For the text-containing cell, return its midpoint in (x, y) coordinate format. 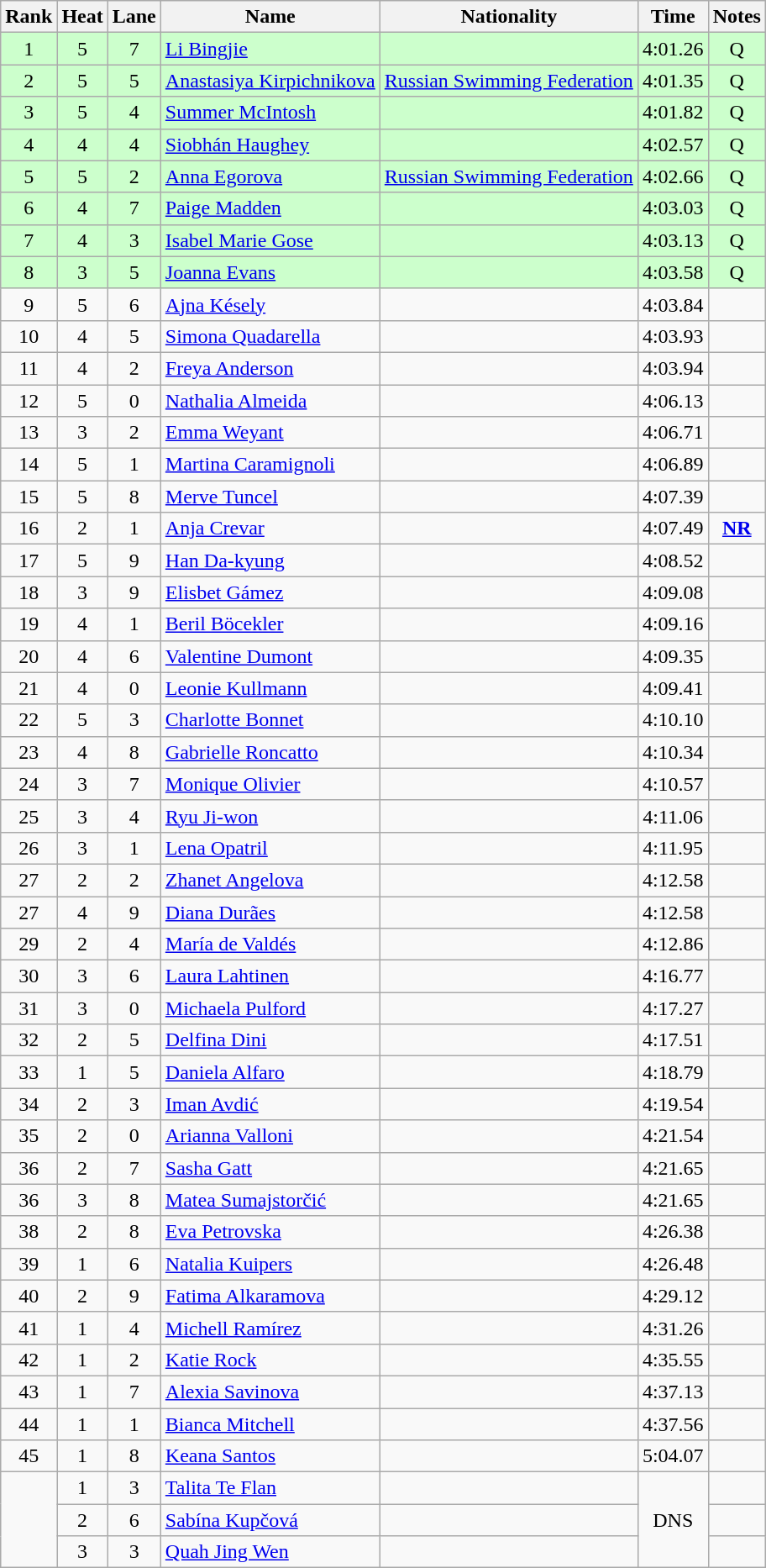
4:19.54 (673, 1104)
Charlotte Bonnet (270, 720)
20 (29, 656)
Alexia Savinova (270, 1392)
17 (29, 560)
23 (29, 752)
Natalia Kuipers (270, 1264)
Sabína Kupčová (270, 1520)
Anja Crevar (270, 529)
4:02.66 (673, 176)
Arianna Valloni (270, 1136)
Keana Santos (270, 1456)
4:03.93 (673, 336)
Sasha Gatt (270, 1168)
Name (270, 17)
12 (29, 401)
21 (29, 688)
4:06.13 (673, 401)
5:04.07 (673, 1456)
Laura Lahtinen (270, 976)
Li Bingjie (270, 49)
Valentine Dumont (270, 656)
Bianca Mitchell (270, 1424)
Gabrielle Roncatto (270, 752)
33 (29, 1072)
4:03.58 (673, 272)
18 (29, 592)
11 (29, 368)
4:10.34 (673, 752)
Eva Petrovska (270, 1232)
14 (29, 465)
4:37.13 (673, 1392)
24 (29, 784)
4:16.77 (673, 976)
Paige Madden (270, 208)
4:17.51 (673, 1040)
Matea Sumajstorčić (270, 1200)
Zhanet Angelova (270, 880)
42 (29, 1360)
4:21.54 (673, 1136)
Ajna Késely (270, 304)
38 (29, 1232)
Summer McIntosh (270, 113)
Nationality (509, 17)
Freya Anderson (270, 368)
Beril Böcekler (270, 624)
34 (29, 1104)
4:07.49 (673, 529)
29 (29, 944)
43 (29, 1392)
4:06.89 (673, 465)
Iman Avdić (270, 1104)
Heat (82, 17)
4:01.26 (673, 49)
22 (29, 720)
30 (29, 976)
4:35.55 (673, 1360)
Ryu Ji-won (270, 816)
Joanna Evans (270, 272)
4:01.82 (673, 113)
Delfina Dini (270, 1040)
4:37.56 (673, 1424)
4:09.41 (673, 688)
45 (29, 1456)
4:10.10 (673, 720)
Merve Tuncel (270, 497)
Anna Egorova (270, 176)
31 (29, 1008)
Michaela Pulford (270, 1008)
Monique Olivier (270, 784)
44 (29, 1424)
Fatima Alkaramova (270, 1296)
Siobhán Haughey (270, 145)
26 (29, 848)
Lane (134, 17)
Elisbet Gámez (270, 592)
4:11.95 (673, 848)
Michell Ramírez (270, 1328)
32 (29, 1040)
Emma Weyant (270, 433)
4:01.35 (673, 81)
16 (29, 529)
15 (29, 497)
DNS (673, 1520)
4:09.16 (673, 624)
Martina Caramignoli (270, 465)
19 (29, 624)
4:09.08 (673, 592)
4:03.94 (673, 368)
Simona Quadarella (270, 336)
4:03.13 (673, 240)
25 (29, 816)
4:26.38 (673, 1232)
4:06.71 (673, 433)
Rank (29, 17)
4:29.12 (673, 1296)
10 (29, 336)
Daniela Alfaro (270, 1072)
39 (29, 1264)
4:18.79 (673, 1072)
4:17.27 (673, 1008)
NR (737, 529)
Han Da-kyung (270, 560)
4:10.57 (673, 784)
Nathalia Almeida (270, 401)
María de Valdés (270, 944)
Notes (737, 17)
35 (29, 1136)
4:26.48 (673, 1264)
4:08.52 (673, 560)
4:03.03 (673, 208)
Talita Te Flan (270, 1488)
13 (29, 433)
4:03.84 (673, 304)
4:11.06 (673, 816)
Lena Opatril (270, 848)
Anastasiya Kirpichnikova (270, 81)
4:02.57 (673, 145)
4:09.35 (673, 656)
4:12.86 (673, 944)
40 (29, 1296)
41 (29, 1328)
Katie Rock (270, 1360)
Leonie Kullmann (270, 688)
4:31.26 (673, 1328)
Isabel Marie Gose (270, 240)
Diana Durães (270, 912)
4:07.39 (673, 497)
Quah Jing Wen (270, 1552)
Time (673, 17)
